Detect which cell encompasses the target text, then output its (X, Y) center coordinate. 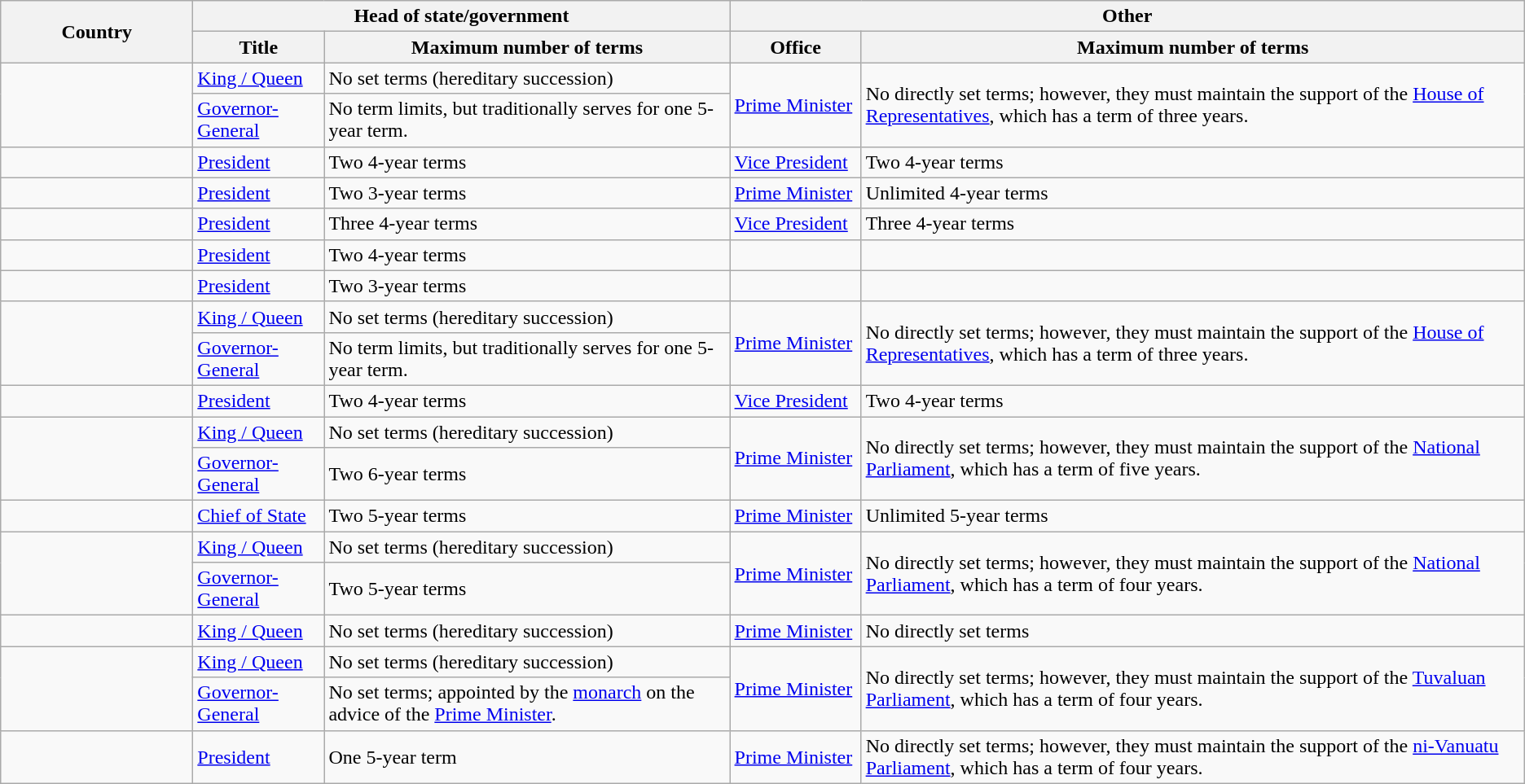
Chief of State (259, 516)
Head of state/government (461, 16)
Two 6-year terms (527, 474)
Unlimited 4-year terms (1193, 193)
No set terms; appointed by the monarch on the advice of the Prime Minister. (527, 703)
One 5-year term (527, 757)
No directly set terms; however, they must maintain the support of the ni-Vanuatu Parliament, which has a term of four years. (1193, 757)
Title (259, 47)
Unlimited 5-year terms (1193, 516)
Country (97, 32)
No directly set terms; however, they must maintain the support of the National Parliament, which has a term of four years. (1193, 573)
No directly set terms; however, they must maintain the support of the National Parliament, which has a term of five years. (1193, 459)
No directly set terms; however, they must maintain the support of the Tuvaluan Parliament, which has a term of four years. (1193, 689)
Office (795, 47)
Other (1127, 16)
No directly set terms (1193, 631)
